Determine the (x, y) coordinate at the center of the cell enclosing the given text.  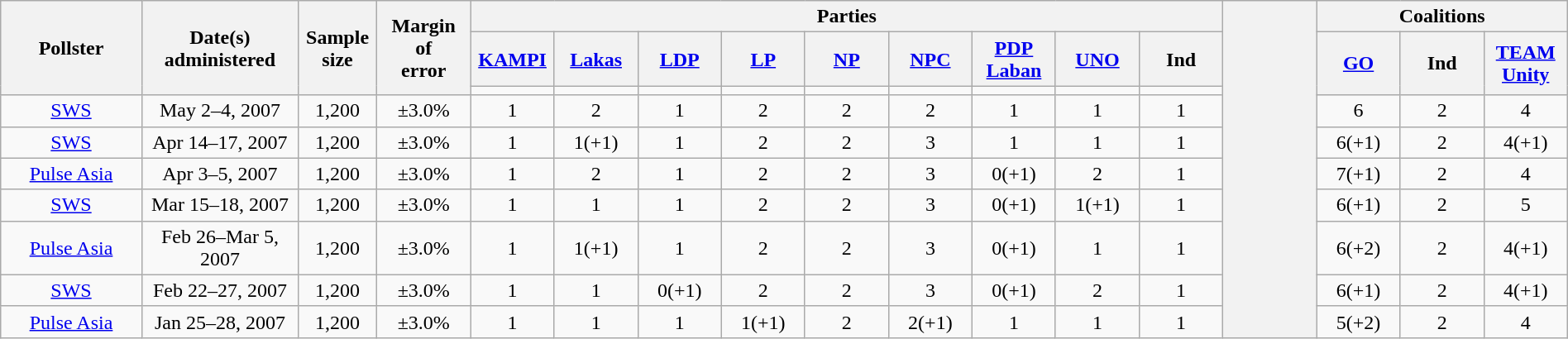
Samplesize (337, 48)
Apr 3–5, 2007 (220, 174)
KAMPI (513, 60)
Mar 15–18, 2007 (220, 205)
TEAM Unity (1525, 64)
Feb 22–27, 2007 (220, 290)
LP (762, 60)
NP (847, 60)
Coalitions (1442, 17)
Lakas (595, 60)
Date(s) administered (220, 48)
UNO (1097, 60)
7(+1) (1358, 174)
2(+1) (930, 322)
6 (1358, 111)
NPC (930, 60)
Parties (847, 17)
Jan 25–28, 2007 (220, 322)
Pollster (71, 48)
GO (1358, 64)
PDPLaban (1014, 60)
5(+2) (1358, 322)
Margin oferror (423, 48)
Feb 26–Mar 5, 2007 (220, 248)
LDP (680, 60)
May 2–4, 2007 (220, 111)
5 (1525, 205)
Apr 14–17, 2007 (220, 142)
6(+2) (1358, 248)
